Output the (x, y) coordinate of the center of the cell containing the given text.  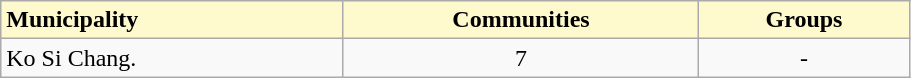
7 (520, 58)
Municipality (172, 20)
- (804, 58)
Ko Si Chang. (172, 58)
Communities (520, 20)
Groups (804, 20)
